Output the [x, y] coordinate of the center of the cell containing the given text.  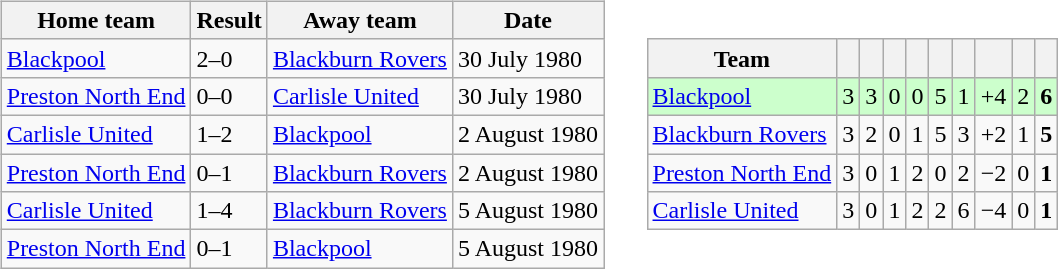
+4 [994, 96]
Result [229, 20]
Date [528, 20]
Home team [96, 20]
−4 [994, 211]
1–4 [229, 211]
Away team [360, 20]
0–0 [229, 96]
1–2 [229, 134]
Team [742, 58]
−2 [994, 173]
+2 [994, 134]
2–0 [229, 58]
